Output the (x, y) coordinate of the center of the cell containing the given text.  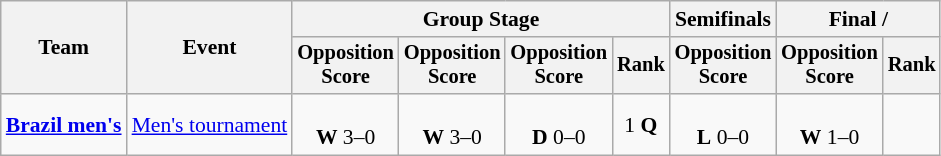
Semifinals (724, 19)
Final / (858, 19)
Brazil men's (64, 124)
1 Q (641, 124)
D 0–0 (558, 124)
Men's tournament (210, 124)
Group Stage (480, 19)
W 1–0 (830, 124)
Event (210, 48)
L 0–0 (724, 124)
Team (64, 48)
